Output the [X, Y] coordinate of the center of the cell containing the given text.  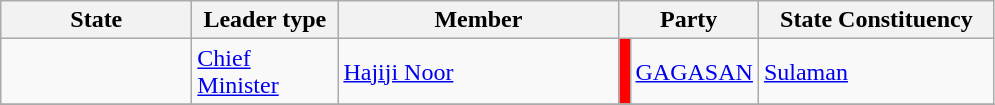
State [96, 20]
State Constituency [876, 20]
Hajiji Noor [478, 72]
Chief Minister [265, 72]
Member [478, 20]
GAGASAN [694, 72]
Sulaman [876, 72]
Party [688, 20]
Leader type [265, 20]
